Scan for the cell matching the given text and deliver its (x, y) coordinate at center. 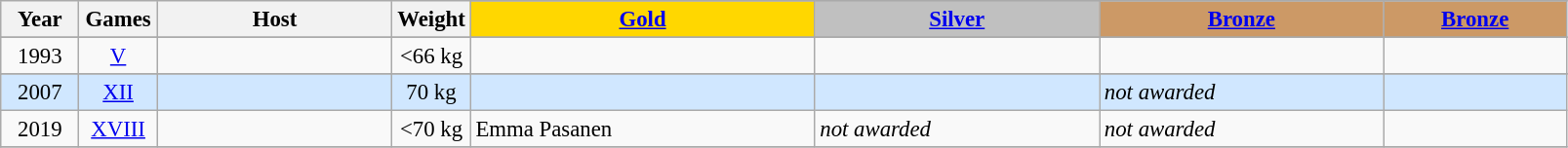
XII (118, 92)
70 kg (431, 92)
1993 (40, 56)
2019 (40, 129)
Year (40, 19)
Games (118, 19)
Gold (642, 19)
<66 kg (431, 56)
<70 kg (431, 129)
Silver (957, 19)
Host (275, 19)
V (118, 56)
Emma Pasanen (642, 129)
2007 (40, 92)
XVIII (118, 129)
Weight (431, 19)
